Capture the cell that displays the provided text and extract its [x, y] central coordinate. 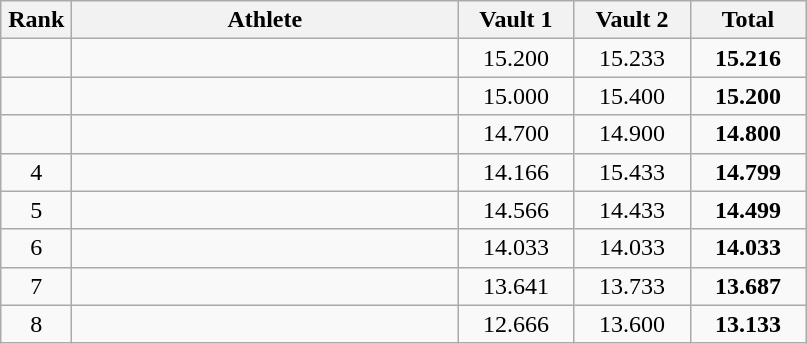
14.800 [748, 134]
13.600 [632, 324]
15.000 [516, 96]
14.700 [516, 134]
13.641 [516, 286]
8 [36, 324]
14.166 [516, 172]
4 [36, 172]
Vault 1 [516, 20]
13.133 [748, 324]
Total [748, 20]
6 [36, 248]
14.566 [516, 210]
14.799 [748, 172]
15.233 [632, 58]
13.733 [632, 286]
14.433 [632, 210]
15.216 [748, 58]
14.900 [632, 134]
14.499 [748, 210]
5 [36, 210]
15.433 [632, 172]
13.687 [748, 286]
Vault 2 [632, 20]
Rank [36, 20]
12.666 [516, 324]
Athlete [265, 20]
7 [36, 286]
15.400 [632, 96]
